Return (x, y) of the center of cell containing provided text 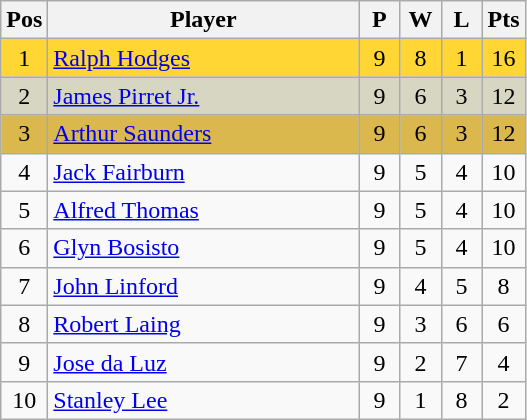
Arthur Saunders (204, 134)
John Linford (204, 286)
James Pirret Jr. (204, 96)
16 (504, 58)
Alfred Thomas (204, 210)
L (462, 20)
P (380, 20)
Jack Fairburn (204, 172)
Pos (24, 20)
Pts (504, 20)
Player (204, 20)
Ralph Hodges (204, 58)
Jose da Luz (204, 362)
Glyn Bosisto (204, 248)
W (420, 20)
Stanley Lee (204, 400)
Robert Laing (204, 324)
